From the cell containing the given text, extract its center point as [x, y] coordinate. 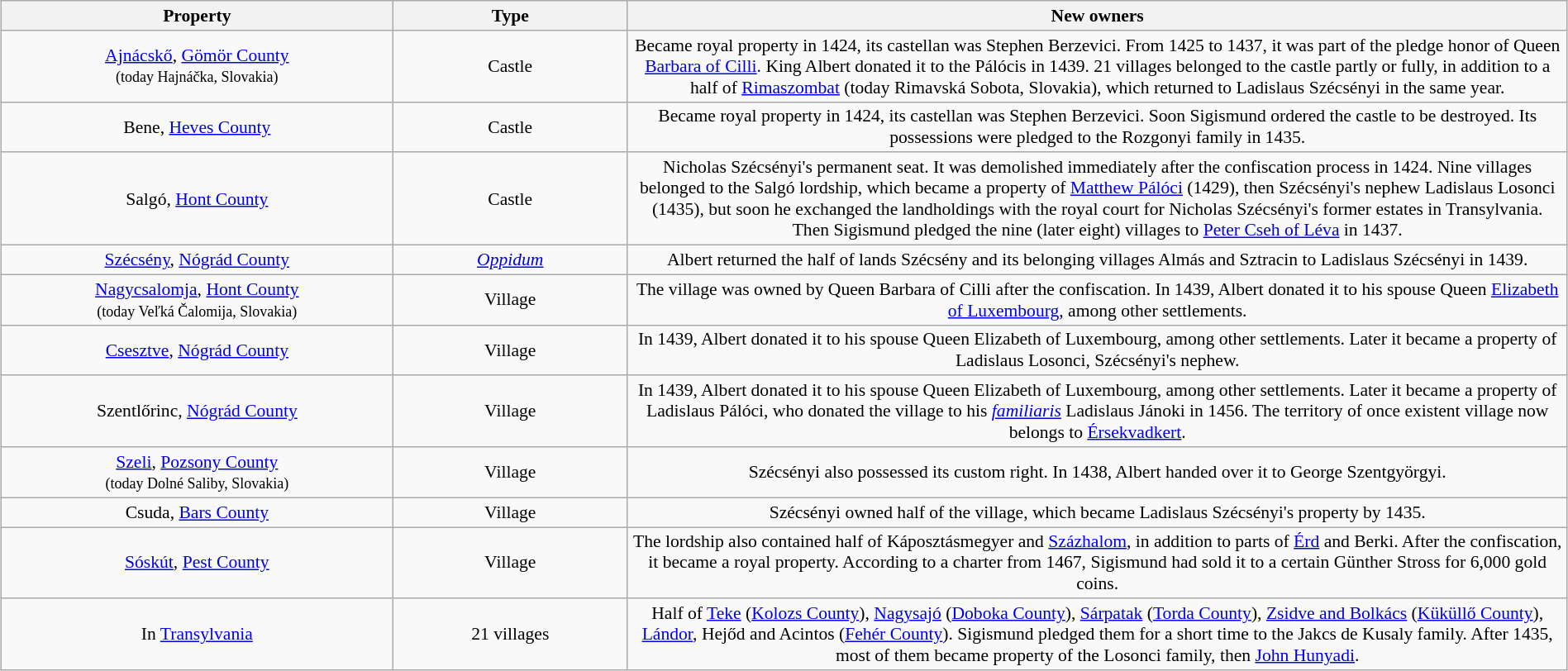
Salgó, Hont County [198, 199]
Bene, Heves County [198, 127]
Csesztve, Nógrád County [198, 350]
Albert returned the half of lands Szécsény and its belonging villages Almás and Sztracin to Ladislaus Szécsényi in 1439. [1098, 260]
New owners [1098, 16]
Nagycsalomja, Hont County(today Veľká Čalomija, Slovakia) [198, 299]
Type [510, 16]
Szécsényi owned half of the village, which became Ladislaus Szécsényi's property by 1435. [1098, 512]
Szentlőrinc, Nógrád County [198, 412]
Oppidum [510, 260]
Ajnácskő, Gömör County(today Hajnáčka, Slovakia) [198, 66]
21 villages [510, 635]
Property [198, 16]
Szécsény, Nógrád County [198, 260]
In Transylvania [198, 635]
Szécsényi also possessed its custom right. In 1438, Albert handed over it to George Szentgyörgyi. [1098, 473]
Csuda, Bars County [198, 512]
Szeli, Pozsony County(today Dolné Saliby, Slovakia) [198, 473]
Sóskút, Pest County [198, 564]
